Find where the given text appears and provide that cell's center as [X, Y] coordinate. 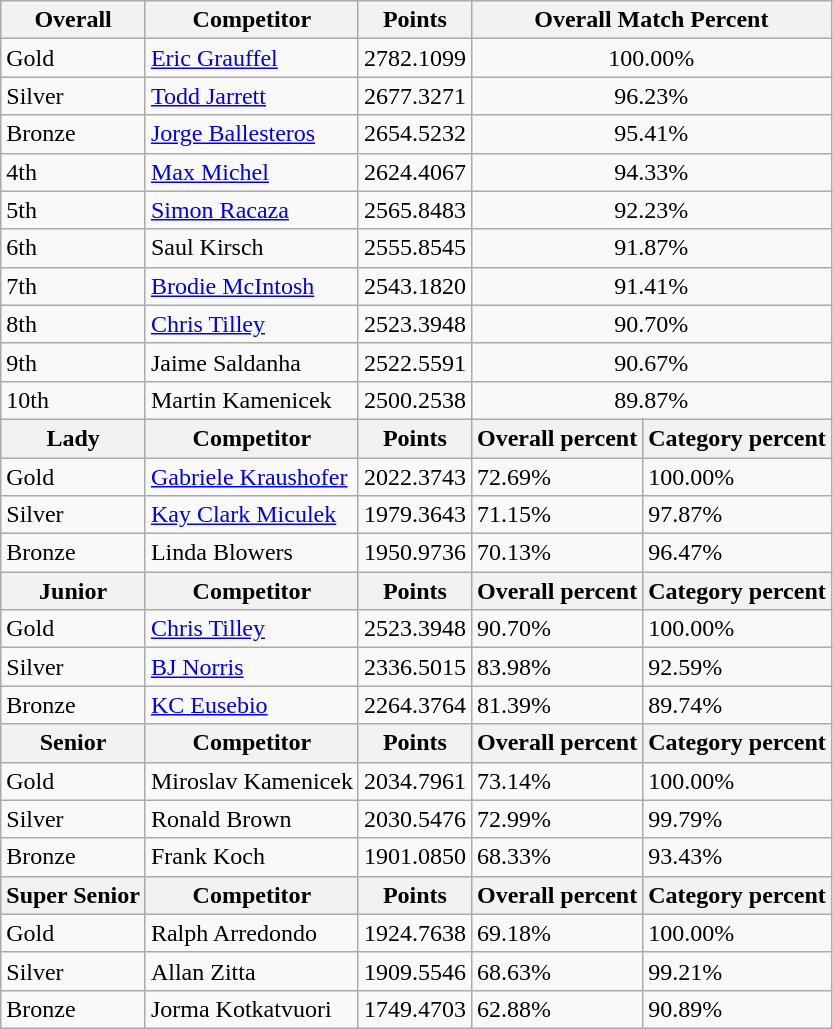
2264.3764 [414, 705]
72.99% [556, 819]
90.67% [651, 362]
2030.5476 [414, 819]
2500.2538 [414, 400]
Lady [74, 438]
68.33% [556, 857]
72.69% [556, 477]
Overall [74, 20]
2624.4067 [414, 172]
2543.1820 [414, 286]
Jorge Ballesteros [252, 134]
Max Michel [252, 172]
1924.7638 [414, 933]
Ralph Arredondo [252, 933]
Simon Racaza [252, 210]
69.18% [556, 933]
94.33% [651, 172]
2022.3743 [414, 477]
92.23% [651, 210]
5th [74, 210]
95.41% [651, 134]
Ronald Brown [252, 819]
73.14% [556, 781]
70.13% [556, 553]
99.79% [738, 819]
97.87% [738, 515]
90.89% [738, 1009]
Gabriele Kraushofer [252, 477]
Frank Koch [252, 857]
Todd Jarrett [252, 96]
Junior [74, 591]
83.98% [556, 667]
91.41% [651, 286]
89.87% [651, 400]
96.23% [651, 96]
Jaime Saldanha [252, 362]
Jorma Kotkatvuori [252, 1009]
6th [74, 248]
93.43% [738, 857]
2555.8545 [414, 248]
1901.0850 [414, 857]
Overall Match Percent [651, 20]
89.74% [738, 705]
1950.9736 [414, 553]
8th [74, 324]
10th [74, 400]
Senior [74, 743]
Martin Kamenicek [252, 400]
99.21% [738, 971]
2336.5015 [414, 667]
Saul Kirsch [252, 248]
Linda Blowers [252, 553]
2654.5232 [414, 134]
Super Senior [74, 895]
Allan Zitta [252, 971]
92.59% [738, 667]
2522.5591 [414, 362]
91.87% [651, 248]
Kay Clark Miculek [252, 515]
2677.3271 [414, 96]
81.39% [556, 705]
4th [74, 172]
62.88% [556, 1009]
68.63% [556, 971]
2565.8483 [414, 210]
2034.7961 [414, 781]
7th [74, 286]
Miroslav Kamenicek [252, 781]
71.15% [556, 515]
9th [74, 362]
1909.5546 [414, 971]
Eric Grauffel [252, 58]
96.47% [738, 553]
Brodie McIntosh [252, 286]
1749.4703 [414, 1009]
2782.1099 [414, 58]
KC Eusebio [252, 705]
BJ Norris [252, 667]
1979.3643 [414, 515]
